Provide the [X, Y] coordinate of the cell's center where the given text is located.  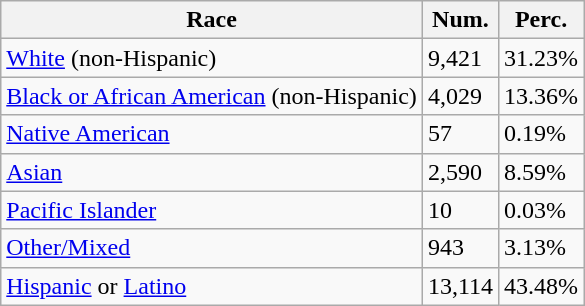
Perc. [542, 20]
Pacific Islander [212, 210]
31.23% [542, 58]
13,114 [460, 286]
White (non-Hispanic) [212, 58]
2,590 [460, 172]
Num. [460, 20]
8.59% [542, 172]
943 [460, 248]
Black or African American (non-Hispanic) [212, 96]
Asian [212, 172]
Hispanic or Latino [212, 286]
10 [460, 210]
4,029 [460, 96]
43.48% [542, 286]
0.19% [542, 134]
Native American [212, 134]
3.13% [542, 248]
13.36% [542, 96]
0.03% [542, 210]
57 [460, 134]
Other/Mixed [212, 248]
9,421 [460, 58]
Race [212, 20]
